Pinpoint the cell where the given text exists, returning its [X, Y] midpoint coordinate. 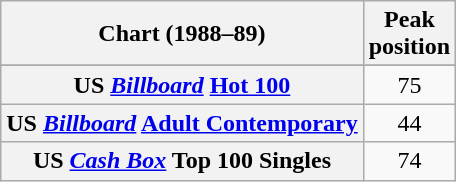
Peakposition [409, 34]
US Billboard Hot 100 [182, 85]
US Billboard Adult Contemporary [182, 123]
75 [409, 85]
Chart (1988–89) [182, 34]
44 [409, 123]
74 [409, 161]
US Cash Box Top 100 Singles [182, 161]
